Output the (x, y) coordinate of the center of the cell containing the given text.  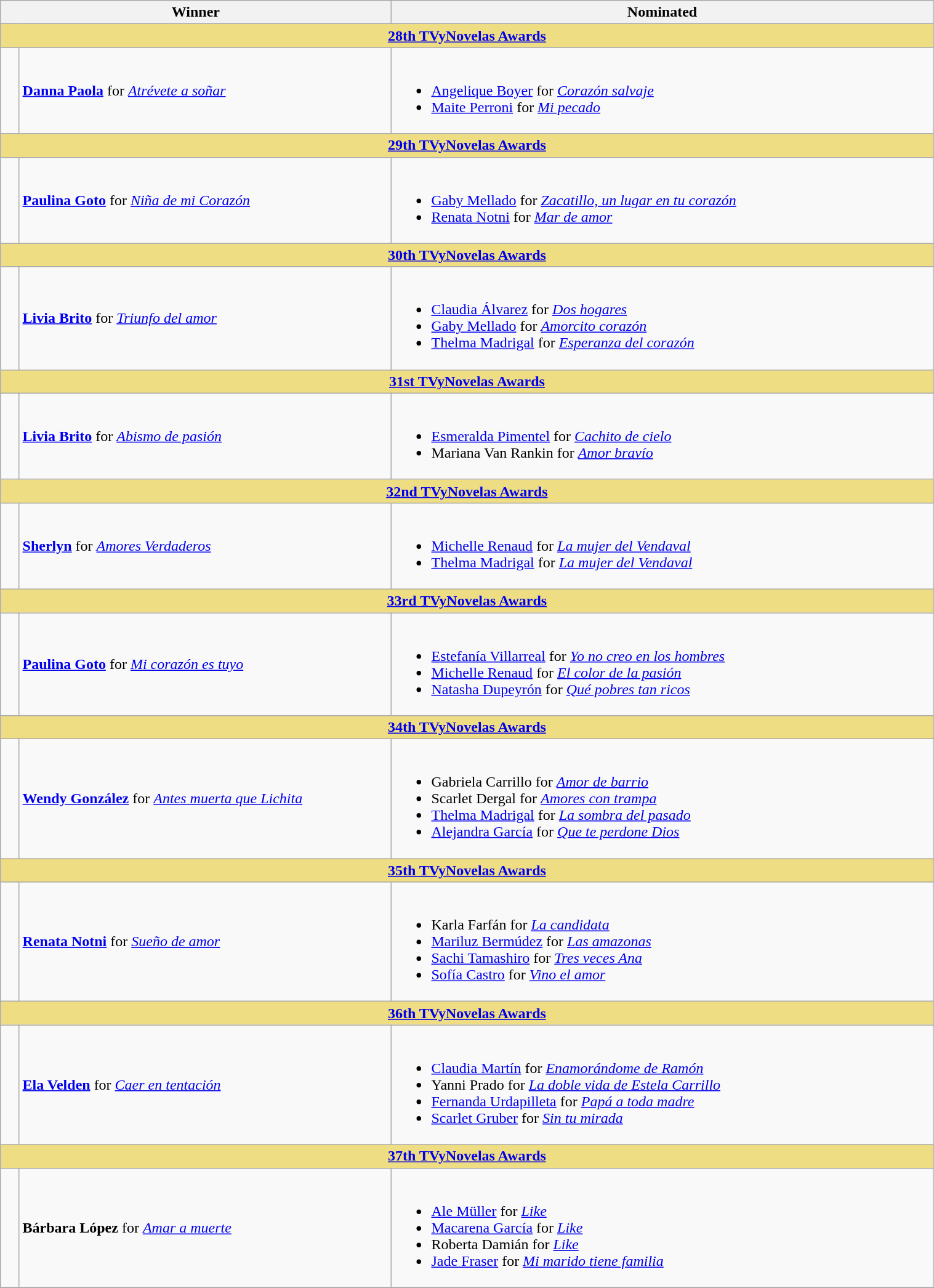
Gaby Mellado for Zacatillo, un lugar en tu corazónRenata Notni for Mar de amor (662, 200)
Bárbara López for Amar a muerte (205, 1228)
Paulina Goto for Mi corazón es tuyo (205, 664)
37th TVyNovelas Awards (467, 1156)
Michelle Renaud for La mujer del VendavalThelma Madrigal for La mujer del Vendaval (662, 546)
Livia Brito for Triunfo del amor (205, 318)
32nd TVyNovelas Awards (467, 491)
Karla Farfán for La candidataMariluz Bermúdez for Las amazonasSachi Tamashiro for Tres veces AnaSofía Castro for Vino el amor (662, 942)
36th TVyNovelas Awards (467, 1013)
Danna Paola for Atrévete a soñar (205, 91)
34th TVyNovelas Awards (467, 727)
Sherlyn for Amores Verdaderos (205, 546)
Angelique Boyer for Corazón salvajeMaite Perroni for Mi pecado (662, 91)
Ela Velden for Caer en tentación (205, 1085)
Winner (196, 12)
30th TVyNovelas Awards (467, 255)
Estefanía Villarreal for Yo no creo en los hombresMichelle Renaud for El color de la pasiónNatasha Dupeyrón for Qué pobres tan ricos (662, 664)
Paulina Goto for Niña de mi Corazón (205, 200)
Livia Brito for Abismo de pasión (205, 436)
Claudia Álvarez for Dos hogaresGaby Mellado for Amorcito corazónThelma Madrigal for Esperanza del corazón (662, 318)
Wendy González for Antes muerta que Lichita (205, 799)
33rd TVyNovelas Awards (467, 601)
31st TVyNovelas Awards (467, 381)
Renata Notni for Sueño de amor (205, 942)
35th TVyNovelas Awards (467, 870)
28th TVyNovelas Awards (467, 36)
Nominated (662, 12)
Ale Müller for LikeMacarena García for LikeRoberta Damián for LikeJade Fraser for Mi marido tiene familia (662, 1228)
Esmeralda Pimentel for Cachito de cieloMariana Van Rankin for Amor bravío (662, 436)
29th TVyNovelas Awards (467, 145)
